Output the [X, Y] coordinate of the center of the cell containing the given text.  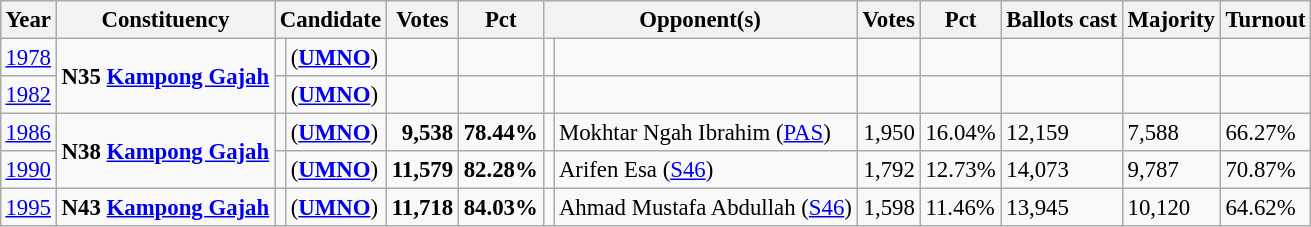
1,950 [888, 133]
Arifen Esa (S46) [706, 170]
1978 [28, 57]
64.62% [1266, 208]
11,579 [422, 170]
1982 [28, 95]
9,538 [422, 133]
11,718 [422, 208]
Majority [1171, 20]
1995 [28, 208]
10,120 [1171, 208]
16.04% [960, 133]
13,945 [1062, 208]
Candidate [330, 20]
Turnout [1266, 20]
Mokhtar Ngah Ibrahim (PAS) [706, 133]
1,792 [888, 170]
14,073 [1062, 170]
78.44% [500, 133]
Ballots cast [1062, 20]
N35 Kampong Gajah [165, 76]
70.87% [1266, 170]
12.73% [960, 170]
11.46% [960, 208]
1990 [28, 170]
Opponent(s) [700, 20]
Year [28, 20]
82.28% [500, 170]
Constituency [165, 20]
66.27% [1266, 133]
1986 [28, 133]
Ahmad Mustafa Abdullah (S46) [706, 208]
12,159 [1062, 133]
9,787 [1171, 170]
N38 Kampong Gajah [165, 152]
1,598 [888, 208]
7,588 [1171, 133]
N43 Kampong Gajah [165, 208]
84.03% [500, 208]
